Extract the [X, Y] coordinate from the center of the cell holding the provided text.  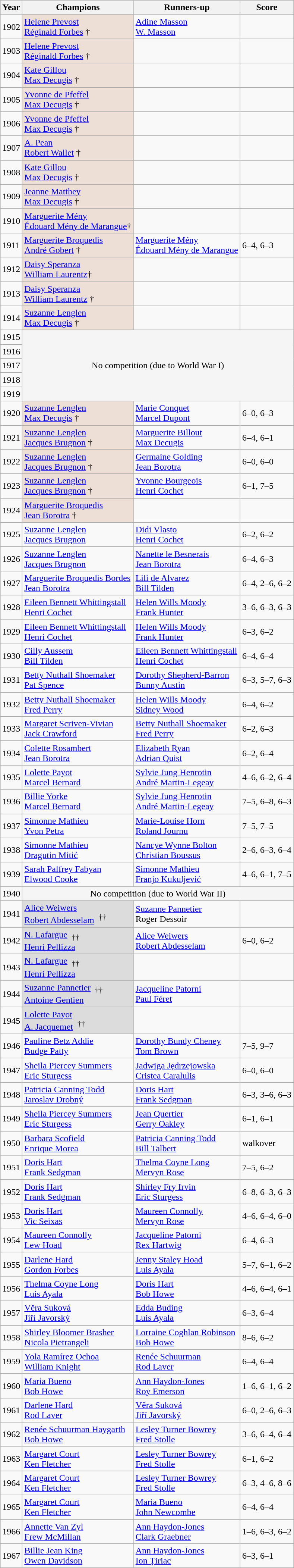
6–1, 6–1 [267, 1119]
1960 [11, 1386]
Shirley Fry Irvin Eric Sturgess [187, 1192]
Simonne Mathieu Dragutin Mitić [78, 850]
A. Pean Robert Wallet † [78, 148]
Jacqueline Patorni Rex Hartwig [187, 1240]
1915 [11, 337]
1930 [11, 656]
1959 [11, 1362]
1912 [11, 269]
1966 [11, 1532]
1964 [11, 1483]
Maria Bueno John Newcombe [187, 1507]
6–3, 4–6, 8–6 [267, 1483]
3–6, 6–3, 6–3 [267, 607]
Nancye Wynne Bolton Christian Boussus [187, 850]
1908 [11, 172]
No competition (due to World War II) [158, 893]
Germaine Golding Jean Borotra [187, 462]
6–3, 6–1 [267, 1556]
1944 [11, 994]
Score [267, 7]
1904 [11, 75]
1924 [11, 510]
Yola Ramírez Ochoa William Knight [78, 1362]
1933 [11, 729]
Jean Quertier Gerry Oakley [187, 1119]
1961 [11, 1410]
Maureen Connolly Mervyn Rose [187, 1216]
Lorraine Coghlan Robinson Bob Howe [187, 1337]
1906 [11, 124]
6–2, 6–2 [267, 534]
Marguerite Broquedis André Gobert † [78, 245]
1945 [11, 1021]
1917 [11, 366]
1927 [11, 583]
Ann Haydon-Jones Roy Emerson [187, 1386]
1954 [11, 1240]
1935 [11, 777]
Lili de Alvarez Bill Tilden [187, 583]
1905 [11, 99]
Thelma Coyne Long Mervyn Rose [187, 1168]
1932 [11, 704]
1937 [11, 826]
7–5, 9–7 [267, 1046]
Marguerite Broquedis Jean Borotra † [78, 510]
Marie Conquet Marcel Dupont [187, 413]
Alice Weiwers Robert Abdesselam [187, 941]
Darlene Hard Rod Laver [78, 1410]
6–3, 6–4 [267, 1313]
Shirley Bloomer Brasher Nicola Pietrangeli [78, 1337]
Didi Vlasto Henri Cochet [187, 534]
1921 [11, 437]
1–6, 6–3, 6–2 [267, 1532]
1936 [11, 801]
Marguerite Mény Édouard Mény de Marangue† [78, 221]
1951 [11, 1168]
No competition (due to World War I) [158, 366]
1920 [11, 413]
6–0, 6–3 [267, 413]
4–6, 6–1, 7–5 [267, 874]
1950 [11, 1143]
1939 [11, 874]
1929 [11, 631]
1943 [11, 967]
1919 [11, 394]
Ann Haydon-Jones Clark Graebner [187, 1532]
Simonne Mathieu Franjo Kukuljević [187, 874]
Renée Schuurman Rod Laver [187, 1362]
Champions [78, 7]
walkover [267, 1143]
1913 [11, 293]
Daisy Speranza William Laurentz † [78, 293]
6–4, 6–2 [267, 704]
Jacqueline Patorni Paul Féret [187, 994]
6–3, 3–6, 6–3 [267, 1095]
Dorothy Shepherd-Barron Bunny Austin [187, 680]
Alice Weiwers Robert Abdesselam †† [78, 914]
6–4, 6–1 [267, 437]
1914 [11, 318]
Barbara Scofield Enrique Morea [78, 1143]
6–4, 2–6, 6–2 [267, 583]
Doris Hart Bob Howe [187, 1289]
1907 [11, 148]
1956 [11, 1289]
Elizabeth Ryan Adrian Quist [187, 753]
1958 [11, 1337]
8–6, 6–2 [267, 1337]
Margaret Scriven-Vivian Jack Crawford [78, 729]
4–6, 6–2, 6–4 [267, 777]
Thelma Coyne Long Luis Ayala [78, 1289]
1952 [11, 1192]
Marguerite Broquedis Bordes Jean Borotra [78, 583]
1918 [11, 380]
Jadwiga Jędrzejowska Cristea Caralulis [187, 1070]
1953 [11, 1216]
Adine Masson W. Masson [187, 27]
2–6, 6–3, 6–4 [267, 850]
Renée Schuurman Haygarth Bob Howe [78, 1434]
1909 [11, 196]
1948 [11, 1095]
4–6, 6–4, 6–1 [267, 1289]
Billie Jean King Owen Davidson [78, 1556]
6–3, 6–2 [267, 631]
1926 [11, 559]
7–5, 7–5 [267, 826]
Patricia Canning Todd Jaroslav Drobný [78, 1095]
Dorothy Bundy Cheney Tom Brown [187, 1046]
Year [11, 7]
Runners-up [187, 7]
Maureen Connolly Lew Hoad [78, 1240]
Patricia Canning Todd Bill Talbert [187, 1143]
6–2, 6–4 [267, 753]
Sarah Palfrey Fabyan Elwood Cooke [78, 874]
1934 [11, 753]
1949 [11, 1119]
1957 [11, 1313]
6–0, 2–6, 6–3 [267, 1410]
1916 [11, 351]
1967 [11, 1556]
Darlene Hard Gordon Forbes [78, 1265]
7–5, 6–2 [267, 1168]
Daisy Speranza William Laurentz† [78, 269]
1922 [11, 462]
Ann Haydon-Jones Ion Țiriac [187, 1556]
Lolette Payot A. Jacquemet †† [78, 1021]
Maria Bueno Bob Howe [78, 1386]
1962 [11, 1434]
1940 [11, 893]
1910 [11, 221]
6–1, 7–5 [267, 486]
1955 [11, 1265]
Colette Rosambert Jean Borotra [78, 753]
Annette Van Zyl Frew McMillan [78, 1532]
Pauline Betz Addie Budge Patty [78, 1046]
Suzanne Pannetier †† Antoine Gentien [78, 994]
6–0, 6–2 [267, 941]
1941 [11, 914]
6–1, 6–2 [267, 1459]
7–5, 6–8, 6–3 [267, 801]
1942 [11, 941]
Billie Yorke Marcel Bernard [78, 801]
1931 [11, 680]
Marie-Louise Horn Roland Journu [187, 826]
Betty Nuthall Shoemaker Pat Spence [78, 680]
1–6, 6–1, 6–2 [267, 1386]
1911 [11, 245]
Cilly Aussem Bill Tilden [78, 656]
1923 [11, 486]
5–7, 6–1, 6–2 [267, 1265]
1903 [11, 51]
Yvonne Bourgeois Henri Cochet [187, 486]
Marguerite Mény Édouard Mény de Marangue [187, 245]
Edda Buding Luis Ayala [187, 1313]
1928 [11, 607]
Jenny Staley Hoad Luis Ayala [187, 1265]
6–8, 6–3, 6–3 [267, 1192]
1938 [11, 850]
Helen Wills Moody Sidney Wood [187, 704]
3–6, 6–4, 6–4 [267, 1434]
6–3, 5–7, 6–3 [267, 680]
Lolette Payot Marcel Bernard [78, 777]
Suzanne Pannetier Roger Dessoir [187, 914]
Nanette le Besnerais Jean Borotra [187, 559]
Simonne Mathieu Yvon Petra [78, 826]
1963 [11, 1459]
Marguerite Billout Max Decugis [187, 437]
1965 [11, 1507]
4–6, 6–4, 6–0 [267, 1216]
1925 [11, 534]
1947 [11, 1070]
Jeanne Matthey Max Decugis † [78, 196]
1902 [11, 27]
6–2, 6–3 [267, 729]
Doris Hart Vic Seixas [78, 1216]
1946 [11, 1046]
